Output the [X, Y] coordinate of the center of the cell containing the given text.  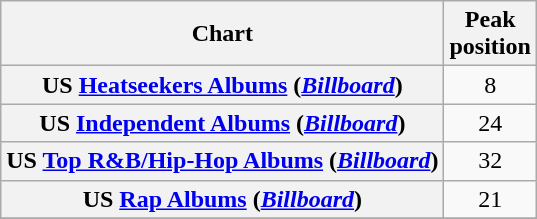
Peakposition [490, 34]
Chart [222, 34]
US Top R&B/Hip-Hop Albums (Billboard) [222, 161]
US Rap Albums (Billboard) [222, 199]
24 [490, 123]
32 [490, 161]
21 [490, 199]
8 [490, 85]
US Independent Albums (Billboard) [222, 123]
US Heatseekers Albums (Billboard) [222, 85]
